Output the (x, y) coordinate of the center of the cell containing the given text.  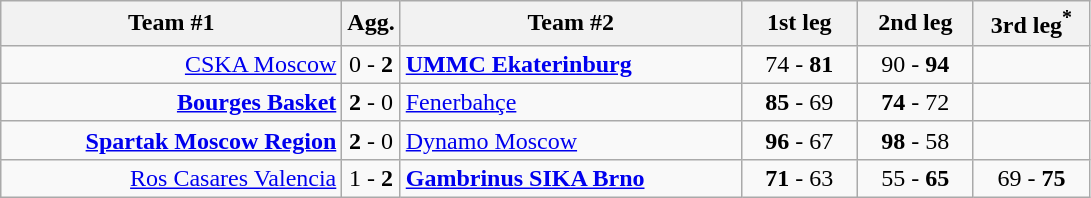
98 - 58 (915, 140)
90 - 94 (915, 64)
55 - 65 (915, 178)
Agg. (371, 24)
CSKA Moscow (172, 64)
Spartak Moscow Region (172, 140)
85 - 69 (799, 102)
71 - 63 (799, 178)
74 - 81 (799, 64)
Bourges Basket (172, 102)
Team #1 (172, 24)
Ros Casares Valencia (172, 178)
Dynamo Moscow (570, 140)
1 - 2 (371, 178)
UMMC Ekaterinburg (570, 64)
1st leg (799, 24)
2nd leg (915, 24)
69 - 75 (1031, 178)
Team #2 (570, 24)
74 - 72 (915, 102)
Gambrinus SIKA Brno (570, 178)
96 - 67 (799, 140)
Fenerbahçe (570, 102)
0 - 2 (371, 64)
3rd leg* (1031, 24)
